Output the (X, Y) coordinate of the center of the cell containing the given text.  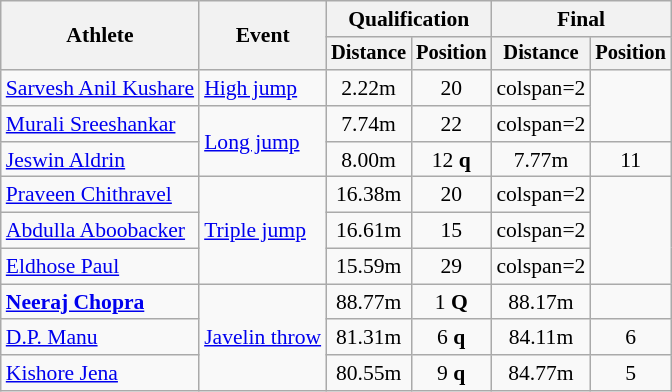
8.00m (368, 160)
Long jump (262, 142)
12 q (451, 160)
81.31m (368, 338)
16.61m (368, 231)
16.38m (368, 195)
11 (630, 160)
7.77m (540, 160)
Event (262, 36)
84.77m (540, 373)
84.11m (540, 338)
Qualification (408, 19)
Athlete (100, 36)
Abdulla Aboobacker (100, 231)
Jeswin Aldrin (100, 160)
15.59m (368, 267)
Praveen Chithravel (100, 195)
Final (580, 19)
80.55m (368, 373)
High jump (262, 88)
1 Q (451, 302)
D.P. Manu (100, 338)
7.74m (368, 124)
Javelin throw (262, 338)
15 (451, 231)
Kishore Jena (100, 373)
5 (630, 373)
2.22m (368, 88)
29 (451, 267)
Murali Sreeshankar (100, 124)
22 (451, 124)
88.17m (540, 302)
Triple jump (262, 230)
Sarvesh Anil Kushare (100, 88)
6 q (451, 338)
Eldhose Paul (100, 267)
9 q (451, 373)
Neeraj Chopra (100, 302)
6 (630, 338)
88.77m (368, 302)
